Detect which cell encompasses the target text, then output its (X, Y) center coordinate. 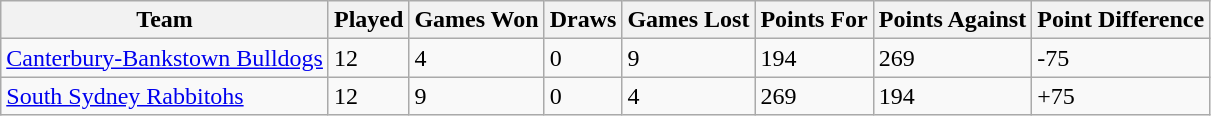
South Sydney Rabbitohs (165, 96)
Games Lost (688, 20)
Canterbury-Bankstown Bulldogs (165, 58)
Point Difference (1121, 20)
Points For (814, 20)
Team (165, 20)
Played (368, 20)
-75 (1121, 58)
Points Against (952, 20)
Games Won (476, 20)
+75 (1121, 96)
Draws (583, 20)
